Locate the cell with the specified text and output its (x, y) center coordinate. 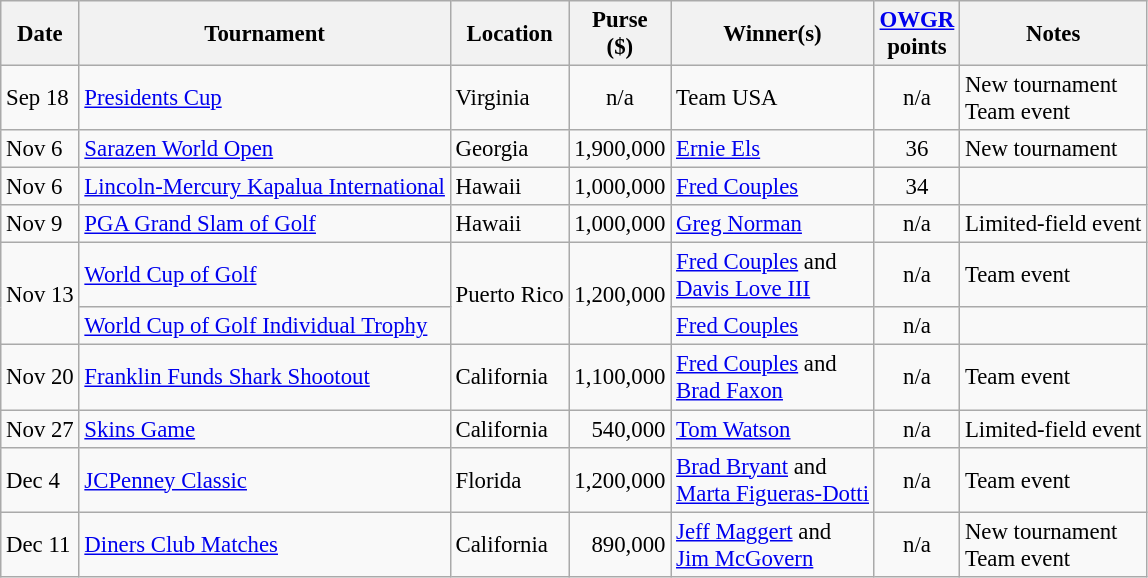
Winner(s) (773, 34)
Dec 4 (40, 480)
1,900,000 (620, 149)
Fred Couples and Davis Love III (773, 276)
Nov 9 (40, 224)
Franklin Funds Shark Shootout (264, 378)
1,100,000 (620, 378)
Florida (510, 480)
PGA Grand Slam of Golf (264, 224)
JCPenney Classic (264, 480)
36 (916, 149)
Tournament (264, 34)
Fred Couples and Brad Faxon (773, 378)
Virginia (510, 98)
New tournament (1054, 149)
Greg Norman (773, 224)
World Cup of Golf Individual Trophy (264, 327)
Diners Club Matches (264, 544)
Purse($) (620, 34)
Brad Bryant and Marta Figueras-Dotti (773, 480)
Team USA (773, 98)
Notes (1054, 34)
Skins Game (264, 429)
540,000 (620, 429)
Presidents Cup (264, 98)
Sep 18 (40, 98)
Nov 13 (40, 294)
Lincoln-Mercury Kapalua International (264, 187)
Tom Watson (773, 429)
Nov 27 (40, 429)
Location (510, 34)
Nov 20 (40, 378)
Sarazen World Open (264, 149)
Date (40, 34)
OWGRpoints (916, 34)
Ernie Els (773, 149)
890,000 (620, 544)
Georgia (510, 149)
Puerto Rico (510, 294)
Jeff Maggert and Jim McGovern (773, 544)
Dec 11 (40, 544)
World Cup of Golf (264, 276)
34 (916, 187)
